Extract the [x, y] coordinate from the center of the cell holding the provided text.  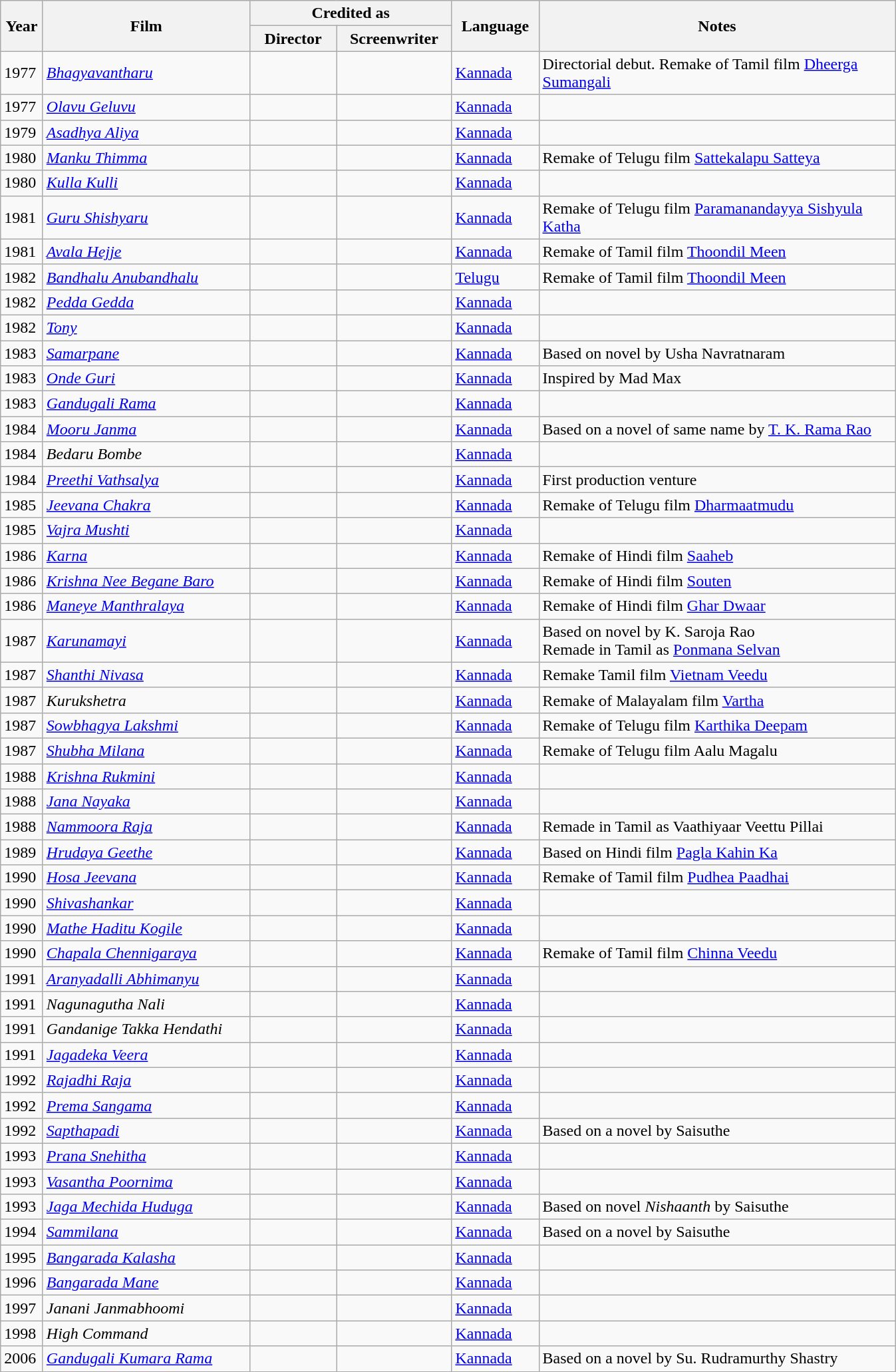
1994 [22, 1232]
Kulla Kulli [146, 183]
Shubha Milana [146, 751]
Kurukshetra [146, 700]
Bandhalu Anubandhalu [146, 277]
Remake of Malayalam film Vartha [717, 700]
Year [22, 26]
Based on Hindi film Pagla Kahin Ka [717, 852]
Remake of Telugu film Dharmaatmudu [717, 505]
1998 [22, 1333]
Directorial debut. Remake of Tamil film Dheerga Sumangali [717, 73]
Gandugali Rama [146, 404]
Gandanige Takka Hendathi [146, 1029]
Asadhya Aliya [146, 132]
Remake of Hindi film Ghar Dwaar [717, 606]
Credited as [351, 13]
Jagadeka Veera [146, 1055]
Karna [146, 556]
Karunamayi [146, 640]
Jeevana Chakra [146, 505]
Manku Thimma [146, 158]
Screenwriter [394, 39]
Hrudaya Geethe [146, 852]
Based on novel by Usha Navratnaram [717, 353]
Prema Sangama [146, 1105]
Sammilana [146, 1232]
Shanthi Nivasa [146, 675]
Hosa Jeevana [146, 878]
Remake of Tamil film Chinna Veedu [717, 953]
Remake of Hindi film Saaheb [717, 556]
Remake Tamil film Vietnam Veedu [717, 675]
Krishna Nee Begane Baro [146, 581]
Tony [146, 327]
Rajadhi Raja [146, 1080]
Maneye Manthralaya [146, 606]
Remake of Telugu film Karthika Deepam [717, 725]
Inspired by Mad Max [717, 379]
Remake of Telugu film Sattekalapu Satteya [717, 158]
1996 [22, 1283]
First production venture [717, 480]
Nammoora Raja [146, 827]
Bhagyavantharu [146, 73]
Film [146, 26]
Based on a novel by Su. Rudramurthy Shastry [717, 1359]
Remake of Hindi film Souten [717, 581]
1989 [22, 852]
Pedda Gedda [146, 302]
Janani Janmabhoomi [146, 1308]
Vasantha Poornima [146, 1181]
Jana Nayaka [146, 802]
Jaga Mechida Huduga [146, 1207]
1997 [22, 1308]
Sowbhagya Lakshmi [146, 725]
Director [293, 39]
Vajra Mushti [146, 530]
1995 [22, 1258]
Chapala Chennigaraya [146, 953]
Gandugali Kumara Rama [146, 1359]
1979 [22, 132]
Remake of Telugu film Paramanandayya Sishyula Katha [717, 217]
Language [495, 26]
Shivashankar [146, 903]
Based on novel by K. Saroja Rao Remade in Tamil as Ponmana Selvan [717, 640]
Prana Snehitha [146, 1156]
Sapthapadi [146, 1130]
Based on a novel of same name by T. K. Rama Rao [717, 429]
Remade in Tamil as Vaathiyaar Veettu Pillai [717, 827]
Mooru Janma [146, 429]
Preethi Vathsalya [146, 480]
Nagunagutha Nali [146, 1004]
Aranyadalli Abhimanyu [146, 979]
Bangarada Mane [146, 1283]
Olavu Geluvu [146, 107]
Krishna Rukmini [146, 776]
Bedaru Bombe [146, 454]
2006 [22, 1359]
Notes [717, 26]
Guru Shishyaru [146, 217]
Telugu [495, 277]
Bangarada Kalasha [146, 1258]
High Command [146, 1333]
Remake of Telugu film Aalu Magalu [717, 751]
Avala Hejje [146, 252]
Mathe Haditu Kogile [146, 928]
Based on novel Nishaanth by Saisuthe [717, 1207]
Remake of Tamil film Pudhea Paadhai [717, 878]
Samarpane [146, 353]
Onde Guri [146, 379]
